Output the [x, y] coordinate of the center of the cell containing the given text.  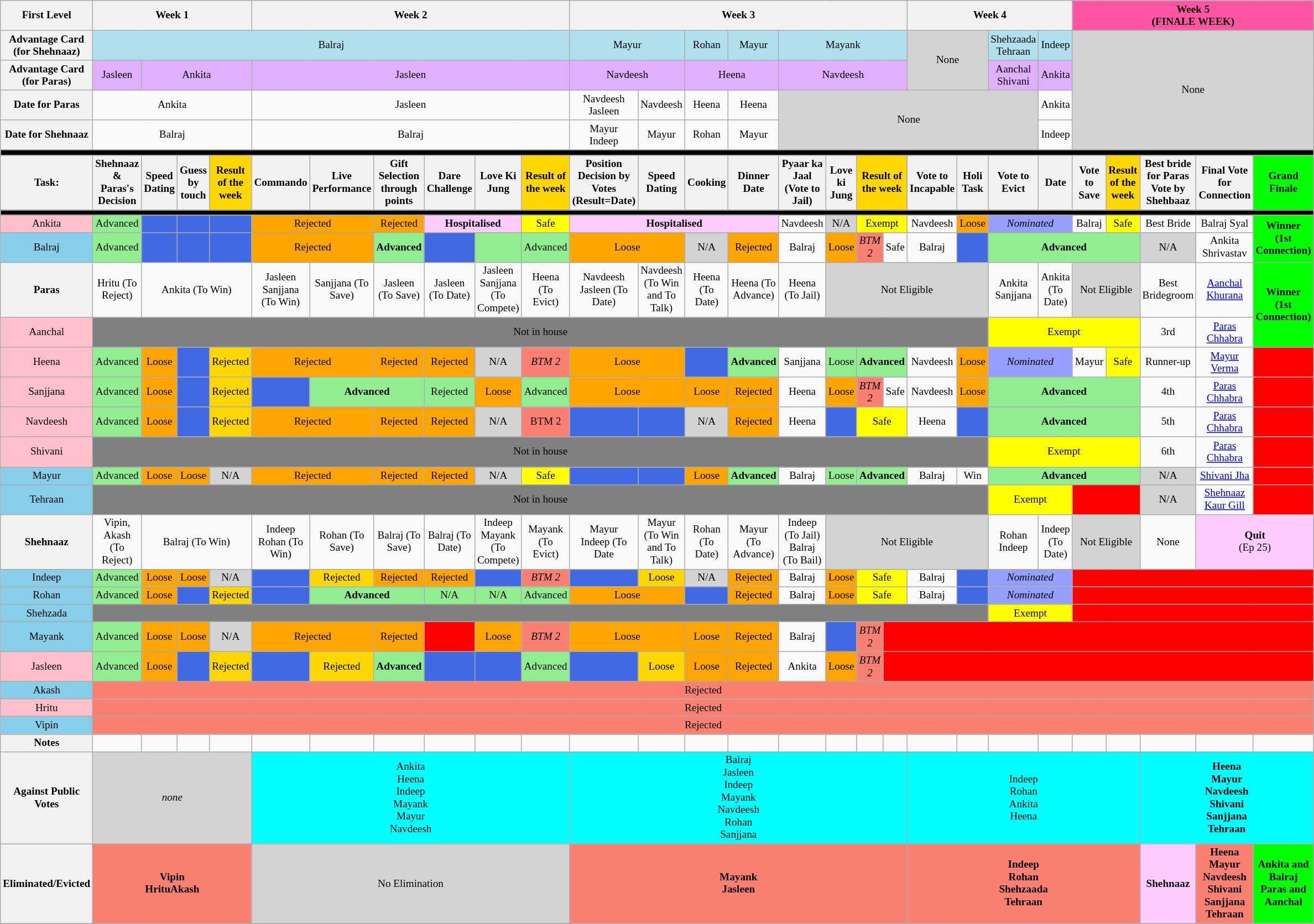
Balraj (To Save) [399, 542]
Against Public Votes [46, 797]
Vipin, Akash (To Reject) [117, 542]
NavdeeshJasleen [604, 105]
Date for Shehnaaz [46, 135]
Week 4 [990, 15]
Week 5(FINALE WEEK) [1193, 15]
Rohan (To Save) [342, 542]
Best bride for ParasVote by Shehbaaz [1168, 182]
VipinHrituAkash [173, 884]
Jasleen (To Save) [399, 290]
Advantage Card (for Shehnaaz) [46, 45]
Heena (To Jail) [802, 290]
Position Decision by Votes (Result=Date) [604, 182]
Final Vote for Connection [1224, 182]
AnkitaSanjjana [1013, 290]
Heena (To Advance) [753, 290]
none [173, 797]
Vipin [46, 725]
Indeep Rohan Ankita Heena [1023, 797]
Mayur (To Win and To Talk) [661, 542]
MayankJasleen [738, 884]
MayurIndeep (To Date [604, 542]
Navdeesh (To Win and To Talk) [661, 290]
Eliminated/Evicted [46, 884]
4th [1168, 392]
Date [1055, 182]
Aanchal [46, 332]
JasleenSanjjana (To Win) [281, 290]
Balraj Syal [1224, 224]
Sanjjana (To Save) [342, 290]
Heena (To Evict) [545, 290]
Shivani [46, 452]
Guess by touch [193, 182]
Shivani Jha [1224, 476]
Week 2 [410, 15]
Commando [281, 182]
Indeep (To Date) [1055, 542]
Paras [46, 290]
Heena (To Date) [706, 290]
Indeep Rohan Shehzaada Tehraan [1023, 884]
Mayur Verma [1224, 362]
Jasleen (To Date) [449, 290]
Grand Finale [1283, 182]
Quit(Ep 25) [1255, 542]
Vote to Save [1089, 182]
Notes [46, 743]
AnkitaHeenaIndeepMayankMayurNavdeesh [410, 797]
RohanIndeep [1013, 542]
Holi Task [973, 182]
ShehzaadaTehraan [1013, 45]
Hritu (To Reject) [117, 290]
Dare Challenge [449, 182]
Pyaar ka Jaal(Vote to Jail) [802, 182]
Gift Selection through points [399, 182]
MayurIndeep [604, 135]
Hritu [46, 708]
5th [1168, 422]
Tehraan [46, 499]
Love Ki Jung [498, 182]
IndeepRohan (To Win) [281, 542]
Best Bridegroom [1168, 290]
Indeep Mayank (To Compete) [498, 542]
Live Performance [342, 182]
Mayank (To Evict) [545, 542]
Best Bride [1168, 224]
Ankita (To Win) [197, 290]
First Level [46, 15]
Ankita (To Date) [1055, 290]
Ankita and BalrajParas and Aanchal [1283, 884]
Balraj (To Win) [197, 542]
Date for Paras [46, 105]
Shehzada [46, 613]
Week 1 [173, 15]
Mayur (To Advance) [753, 542]
Vote to Incapable [932, 182]
Advantage Card (for Paras) [46, 75]
Jasleen Sanjjana (To Compete) [498, 290]
Akash [46, 690]
Ankita Shrivastav [1224, 247]
Dinner Date [753, 182]
Cooking [706, 182]
Win [973, 476]
Rohan (To Date) [706, 542]
Vote to Evict [1013, 182]
3rd [1168, 332]
Shehnaaz Kaur Gill [1224, 499]
Balraj (To Date) [449, 542]
Indeep (To Jail)Balraj (To Bail) [802, 542]
Aanchal Khurana [1224, 290]
Runner-up [1168, 362]
Love ki Jung [841, 182]
Task: [46, 182]
NavdeeshJasleen (To Date) [604, 290]
Shehnaaz & Paras's Decision [117, 182]
BalrajJasleenIndeepMayankNavdeeshRohanSanjjana [738, 797]
AanchalShivani [1013, 75]
Week 3 [738, 15]
No Elimination [410, 884]
6th [1168, 452]
